Find where the given text appears and provide that cell's center as [x, y] coordinate. 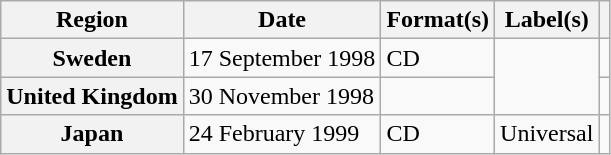
Label(s) [547, 20]
24 February 1999 [282, 134]
Universal [547, 134]
Japan [92, 134]
Region [92, 20]
Sweden [92, 58]
Format(s) [438, 20]
30 November 1998 [282, 96]
United Kingdom [92, 96]
Date [282, 20]
17 September 1998 [282, 58]
